Locate the cell with the specified text and output its [x, y] center coordinate. 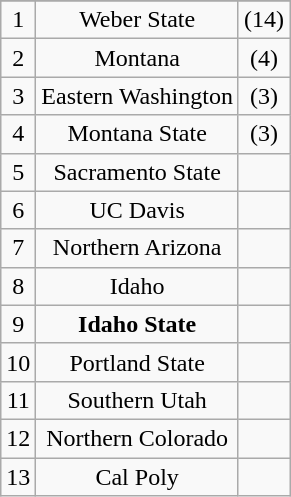
Idaho [138, 286]
Cal Poly [138, 477]
Northern Colorado [138, 438]
Northern Arizona [138, 248]
UC Davis [138, 210]
5 [18, 172]
Montana State [138, 134]
13 [18, 477]
Weber State [138, 20]
8 [18, 286]
7 [18, 248]
3 [18, 96]
6 [18, 210]
(4) [264, 58]
Portland State [138, 362]
Montana [138, 58]
1 [18, 20]
11 [18, 400]
2 [18, 58]
9 [18, 324]
10 [18, 362]
12 [18, 438]
4 [18, 134]
Idaho State [138, 324]
Sacramento State [138, 172]
(14) [264, 20]
Eastern Washington [138, 96]
Southern Utah [138, 400]
